Search for the cell housing the specified text and yield its (x, y) center coordinate. 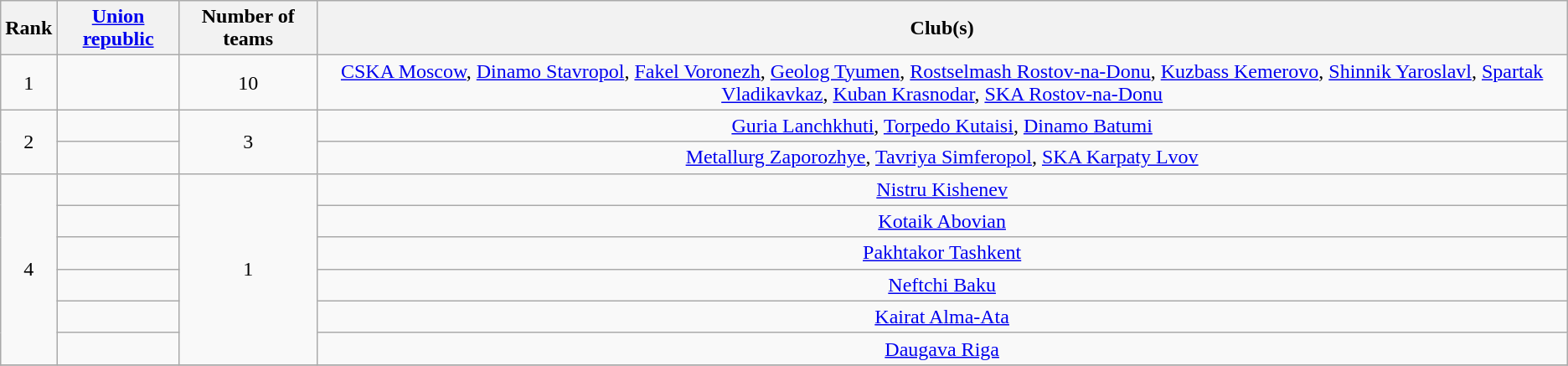
Nistru Kishenev (941, 189)
Kairat Alma-Ata (941, 317)
Kotaik Abovian (941, 221)
10 (248, 82)
Pakhtakor Tashkent (941, 253)
Daugava Riga (941, 348)
Metallurg Zaporozhye, Tavriya Simferopol, SKA Karpaty Lvov (941, 157)
Number of teams (248, 28)
Guria Lanchkhuti, Torpedo Kutaisi, Dinamo Batumi (941, 126)
Rank (28, 28)
Union republic (119, 28)
2 (28, 142)
Club(s) (941, 28)
Neftchi Baku (941, 285)
4 (28, 269)
3 (248, 142)
